Detect which cell encompasses the target text, then output its [X, Y] center coordinate. 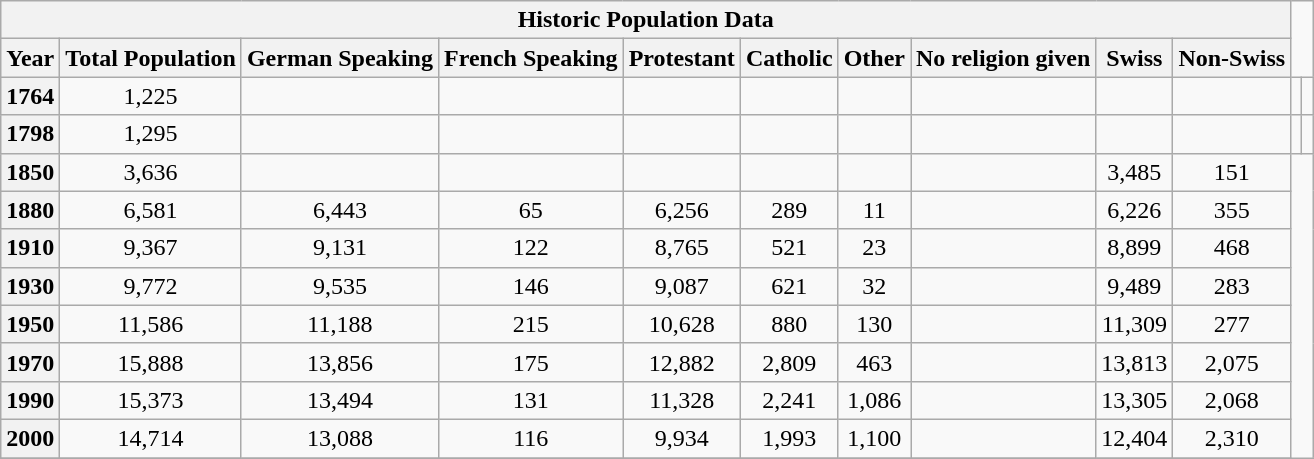
1910 [30, 248]
13,494 [340, 400]
10,628 [682, 324]
13,813 [1134, 362]
151 [1232, 172]
880 [789, 324]
Non-Swiss [1232, 58]
German Speaking [340, 58]
215 [530, 324]
14,714 [151, 438]
1,295 [151, 134]
289 [789, 210]
Historic Population Data [646, 20]
9,772 [151, 286]
1,993 [789, 438]
355 [1232, 210]
2,310 [1232, 438]
175 [530, 362]
13,856 [340, 362]
1880 [30, 210]
No religion given [1002, 58]
15,888 [151, 362]
13,305 [1134, 400]
9,934 [682, 438]
Catholic [789, 58]
Other [874, 58]
521 [789, 248]
1764 [30, 96]
9,367 [151, 248]
3,485 [1134, 172]
23 [874, 248]
2,809 [789, 362]
463 [874, 362]
3,636 [151, 172]
9,489 [1134, 286]
Swiss [1134, 58]
1930 [30, 286]
9,087 [682, 286]
Protestant [682, 58]
116 [530, 438]
12,882 [682, 362]
1,100 [874, 438]
12,404 [1134, 438]
32 [874, 286]
11,586 [151, 324]
146 [530, 286]
Year [30, 58]
468 [1232, 248]
283 [1232, 286]
9,535 [340, 286]
15,373 [151, 400]
1798 [30, 134]
65 [530, 210]
6,256 [682, 210]
122 [530, 248]
6,226 [1134, 210]
2,241 [789, 400]
Total Population [151, 58]
11,309 [1134, 324]
2000 [30, 438]
8,765 [682, 248]
11,188 [340, 324]
13,088 [340, 438]
1850 [30, 172]
1950 [30, 324]
130 [874, 324]
2,068 [1232, 400]
621 [789, 286]
6,581 [151, 210]
1,086 [874, 400]
2,075 [1232, 362]
9,131 [340, 248]
1,225 [151, 96]
277 [1232, 324]
131 [530, 400]
11 [874, 210]
6,443 [340, 210]
French Speaking [530, 58]
1990 [30, 400]
8,899 [1134, 248]
11,328 [682, 400]
1970 [30, 362]
